Provide the [X, Y] coordinate of the cell's center where the given text is located.  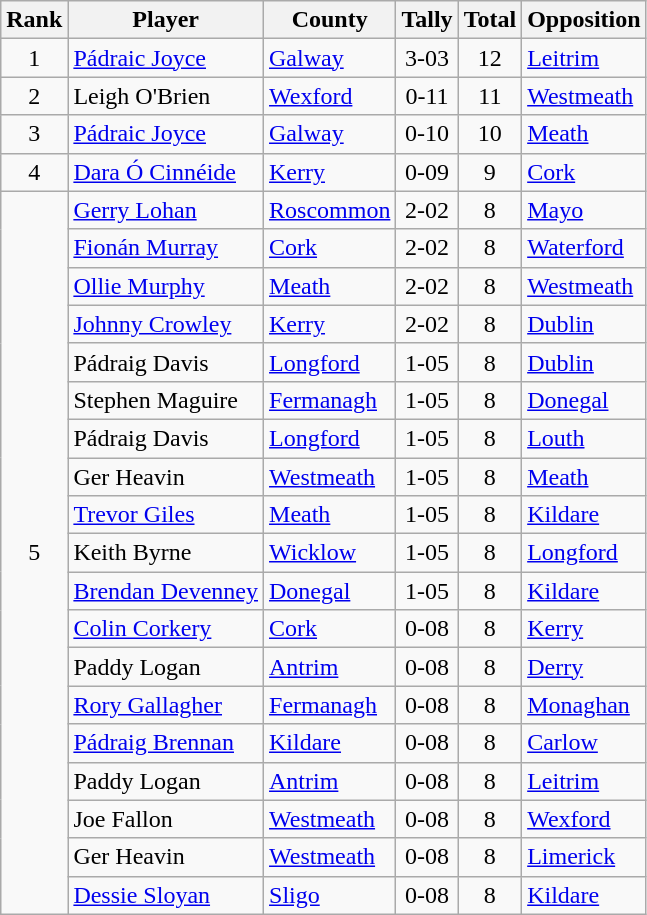
Fionán Murray [166, 248]
Brendan Devenney [166, 591]
Waterford [584, 248]
County [330, 20]
11 [490, 96]
Trevor Giles [166, 515]
5 [34, 552]
Leigh O'Brien [166, 96]
Dara Ó Cinnéide [166, 172]
1 [34, 58]
4 [34, 172]
Sligo [330, 895]
3-03 [427, 58]
2 [34, 96]
Rory Gallagher [166, 705]
Carlow [584, 743]
Colin Corkery [166, 629]
Total [490, 20]
Monaghan [584, 705]
Limerick [584, 857]
0-11 [427, 96]
Mayo [584, 210]
Johnny Crowley [166, 324]
Roscommon [330, 210]
Keith Byrne [166, 553]
12 [490, 58]
Joe Fallon [166, 819]
Derry [584, 667]
10 [490, 134]
Stephen Maguire [166, 400]
Opposition [584, 20]
Pádraig Brennan [166, 743]
0-09 [427, 172]
9 [490, 172]
Gerry Lohan [166, 210]
0-10 [427, 134]
Player [166, 20]
Ollie Murphy [166, 286]
3 [34, 134]
Tally [427, 20]
Dessie Sloyan [166, 895]
Wicklow [330, 553]
Rank [34, 20]
Louth [584, 438]
